Output the (X, Y) coordinate of the center of the cell containing the given text.  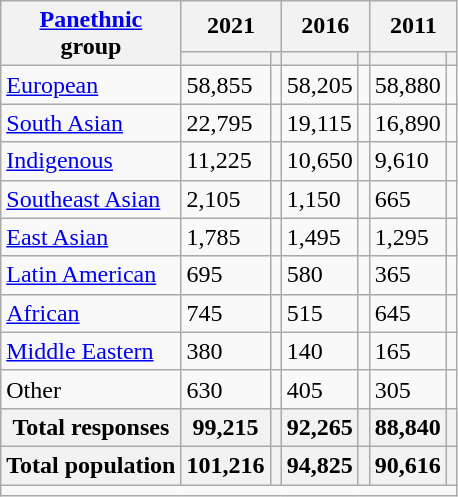
380 (226, 351)
58,880 (408, 85)
2021 (231, 26)
22,795 (226, 123)
101,216 (226, 465)
365 (408, 275)
2,105 (226, 199)
Total population (91, 465)
92,265 (320, 427)
Total responses (91, 427)
19,115 (320, 123)
East Asian (91, 237)
140 (320, 351)
2016 (325, 26)
Other (91, 389)
665 (408, 199)
1,150 (320, 199)
1,295 (408, 237)
645 (408, 313)
695 (226, 275)
2011 (413, 26)
European (91, 85)
11,225 (226, 161)
88,840 (408, 427)
African (91, 313)
South Asian (91, 123)
58,205 (320, 85)
1,785 (226, 237)
405 (320, 389)
630 (226, 389)
90,616 (408, 465)
10,650 (320, 161)
1,495 (320, 237)
Southeast Asian (91, 199)
305 (408, 389)
99,215 (226, 427)
165 (408, 351)
9,610 (408, 161)
94,825 (320, 465)
515 (320, 313)
Middle Eastern (91, 351)
580 (320, 275)
Panethnicgroup (91, 34)
Latin American (91, 275)
745 (226, 313)
58,855 (226, 85)
16,890 (408, 123)
Indigenous (91, 161)
